Detect which cell encompasses the target text, then output its [X, Y] center coordinate. 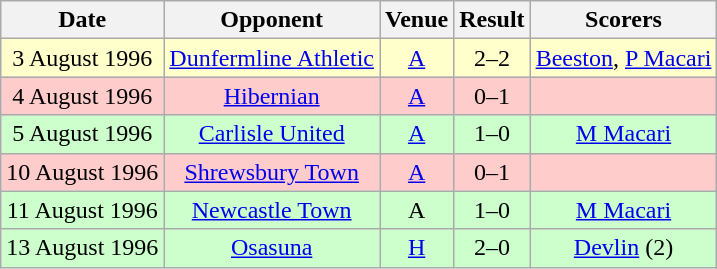
Result [492, 20]
Shrewsbury Town [272, 172]
Opponent [272, 20]
Venue [417, 20]
Carlisle United [272, 134]
Scorers [624, 20]
H [417, 248]
Hibernian [272, 96]
5 August 1996 [82, 134]
Beeston, P Macari [624, 58]
13 August 1996 [82, 248]
Dunfermline Athletic [272, 58]
Date [82, 20]
11 August 1996 [82, 210]
4 August 1996 [82, 96]
2–2 [492, 58]
Newcastle Town [272, 210]
10 August 1996 [82, 172]
2–0 [492, 248]
3 August 1996 [82, 58]
Osasuna [272, 248]
Devlin (2) [624, 248]
